Output the [x, y] coordinate of the center of the cell containing the given text.  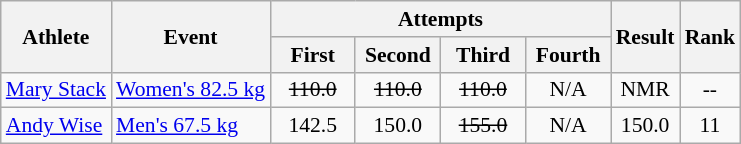
Athlete [56, 36]
Fourth [568, 55]
Men's 67.5 kg [190, 126]
11 [710, 126]
Rank [710, 36]
NMR [646, 90]
Attempts [440, 19]
Result [646, 36]
Andy Wise [56, 126]
First [312, 55]
Event [190, 36]
Women's 82.5 kg [190, 90]
Mary Stack [56, 90]
155.0 [482, 126]
Second [398, 55]
-- [710, 90]
142.5 [312, 126]
Third [482, 55]
